Scan for the cell matching the given text and deliver its (x, y) coordinate at center. 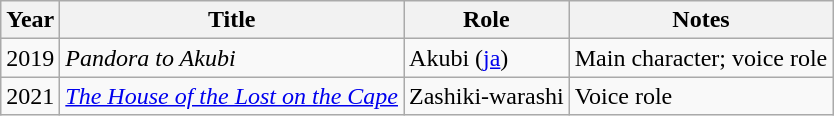
2019 (30, 58)
Zashiki-warashi (487, 96)
Title (232, 20)
Year (30, 20)
Akubi (ja) (487, 58)
Main character; voice role (701, 58)
Role (487, 20)
The House of the Lost on the Cape (232, 96)
2021 (30, 96)
Voice role (701, 96)
Notes (701, 20)
Pandora to Akubi (232, 58)
